Pinpoint the cell where the given text exists, returning its [X, Y] midpoint coordinate. 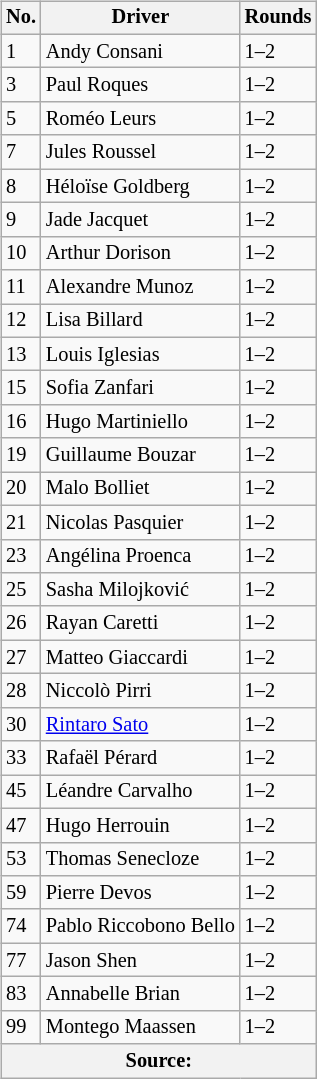
Annabelle Brian [140, 994]
Lisa Billard [140, 321]
27 [21, 657]
7 [21, 152]
Sofia Zanfari [140, 388]
Paul Roques [140, 85]
12 [21, 321]
Jules Roussel [140, 152]
Louis Iglesias [140, 354]
23 [21, 556]
Montego Maassen [140, 1027]
5 [21, 119]
Jade Jacquet [140, 220]
9 [21, 220]
Roméo Leurs [140, 119]
20 [21, 489]
Thomas Senecloze [140, 859]
8 [21, 186]
Rafaël Pérard [140, 758]
Pierre Devos [140, 893]
15 [21, 388]
Léandre Carvalho [140, 792]
30 [21, 724]
Angélina Proenca [140, 556]
53 [21, 859]
Malo Bolliet [140, 489]
Driver [140, 18]
19 [21, 455]
45 [21, 792]
Source: [158, 1061]
Héloïse Goldberg [140, 186]
47 [21, 825]
Rayan Caretti [140, 623]
99 [21, 1027]
Pablo Riccobono Bello [140, 926]
Matteo Giaccardi [140, 657]
16 [21, 422]
1 [21, 51]
Arthur Dorison [140, 253]
83 [21, 994]
28 [21, 691]
26 [21, 623]
Nicolas Pasquier [140, 522]
Rounds [278, 18]
Hugo Herrouin [140, 825]
Sasha Milojković [140, 590]
Hugo Martiniello [140, 422]
13 [21, 354]
77 [21, 960]
11 [21, 287]
No. [21, 18]
Alexandre Munoz [140, 287]
25 [21, 590]
Jason Shen [140, 960]
3 [21, 85]
Rintaro Sato [140, 724]
74 [21, 926]
Niccolò Pirri [140, 691]
Andy Consani [140, 51]
10 [21, 253]
21 [21, 522]
33 [21, 758]
59 [21, 893]
Guillaume Bouzar [140, 455]
